Scan for the cell matching the given text and deliver its [X, Y] coordinate at center. 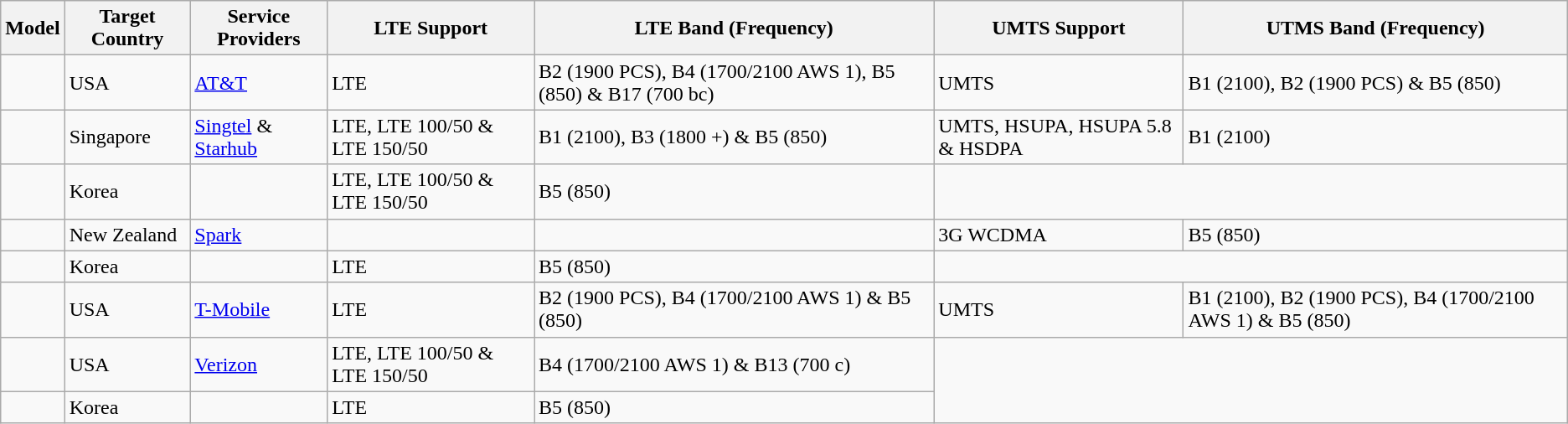
B1 (2100), B2 (1900 PCS), B4 (1700/2100 AWS 1) & B5 (850) [1375, 310]
T-Mobile [259, 310]
Singapore [127, 137]
B2 (1900 PCS), B4 (1700/2100 AWS 1) & B5 (850) [734, 310]
B1 (2100), B3 (1800 +) & B5 (850) [734, 137]
Service Providers [259, 28]
Target Country [127, 28]
Verizon [259, 364]
AT&T [259, 82]
B2 (1900 PCS), B4 (1700/2100 AWS 1), B5 (850) & B17 (700 bc) [734, 82]
B4 (1700/2100 AWS 1) & B13 (700 c) [734, 364]
B1 (2100) [1375, 137]
New Zealand [127, 235]
Model [33, 28]
UTMS Band (Frequency) [1375, 28]
Spark [259, 235]
3G WCDMA [1059, 235]
LTE Support [431, 28]
Singtel & Starhub [259, 137]
B1 (2100), B2 (1900 PCS) & B5 (850) [1375, 82]
UMTS, HSUPA, HSUPA 5.8 & HSDPA [1059, 137]
UMTS Support [1059, 28]
LTE Band (Frequency) [734, 28]
